Provide the (X, Y) coordinate of the cell's center where the given text is located.  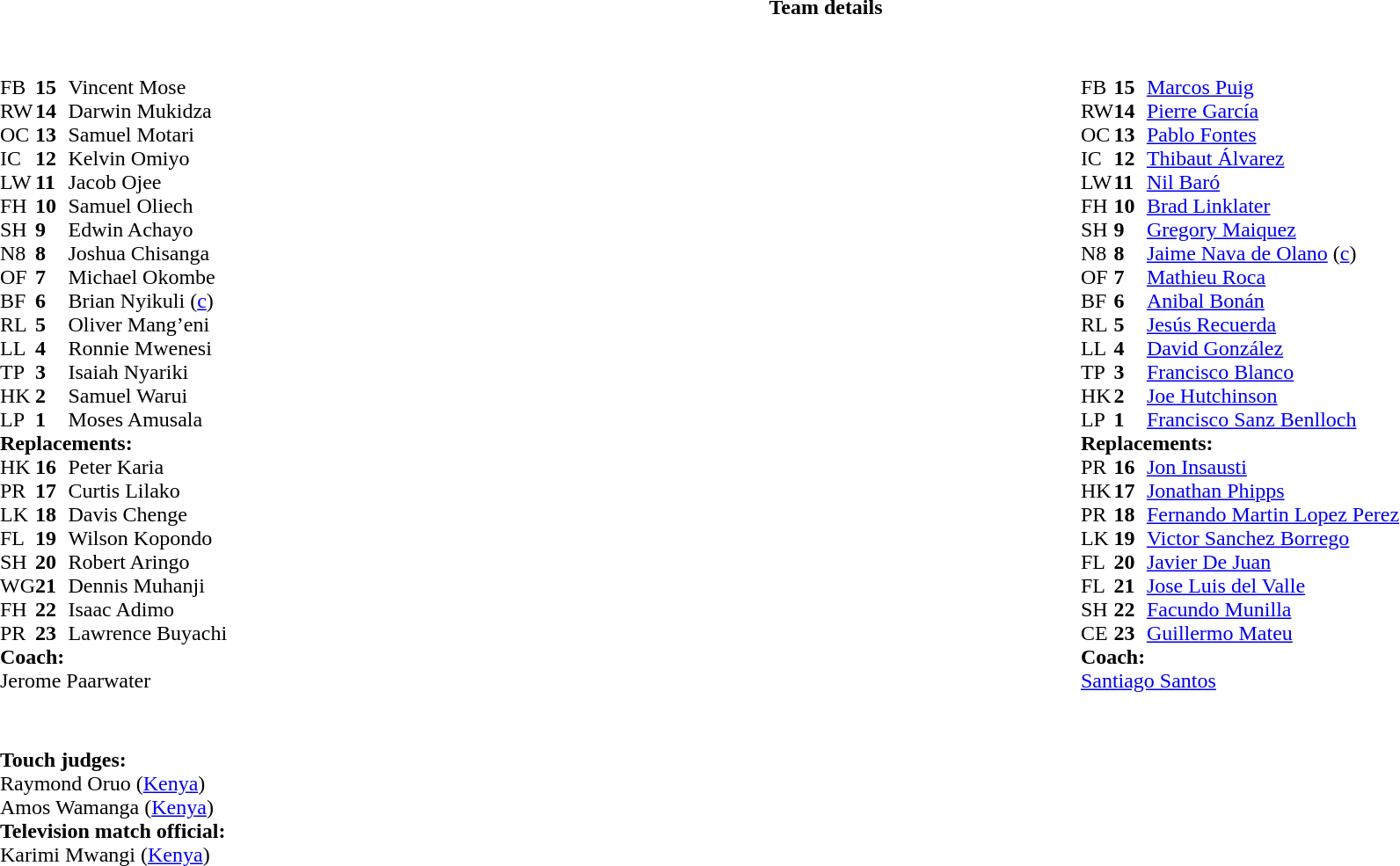
Peter Karia (148, 468)
Brian Nyikuli (c) (148, 301)
Marcos Puig (1273, 88)
Jon Insausti (1273, 468)
Jacob Ojee (148, 183)
Moses Amusala (148, 420)
CE (1097, 633)
Pierre García (1273, 111)
Jonathan Phipps (1273, 491)
Darwin Mukidza (148, 111)
Oliver Mang’eni (148, 325)
Fernando Martin Lopez Perez (1273, 515)
Joe Hutchinson (1273, 396)
Isaiah Nyariki (148, 373)
Victor Sanchez Borrego (1273, 538)
Jerome Paarwater (113, 680)
Dennis Muhanji (148, 586)
Kelvin Omiyo (148, 158)
Gregory Maiquez (1273, 230)
Jaime Nava de Olano (c) (1273, 253)
Isaac Adimo (148, 610)
Nil Baró (1273, 183)
Lawrence Buyachi (148, 633)
Jose Luis del Valle (1273, 586)
Samuel Oliech (148, 206)
Pablo Fontes (1273, 135)
Francisco Blanco (1273, 373)
WG (18, 586)
Davis Chenge (148, 515)
Francisco Sanz Benlloch (1273, 420)
Curtis Lilako (148, 491)
Santiago Santos (1240, 680)
Robert Aringo (148, 563)
Samuel Motari (148, 135)
Anibal Bonán (1273, 301)
Vincent Mose (148, 88)
Mathieu Roca (1273, 278)
Samuel Warui (148, 396)
Wilson Kopondo (148, 538)
Facundo Munilla (1273, 610)
Javier De Juan (1273, 563)
Ronnie Mwenesi (148, 348)
Michael Okombe (148, 278)
Guillermo Mateu (1273, 633)
Edwin Achayo (148, 230)
Brad Linklater (1273, 206)
David González (1273, 348)
Jesús Recuerda (1273, 325)
Thibaut Álvarez (1273, 158)
Joshua Chisanga (148, 253)
